Determine the [X, Y] coordinate at the center of the cell enclosing the given text.  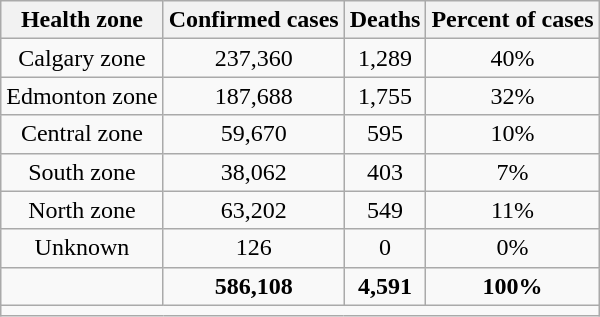
South zone [82, 172]
North zone [82, 210]
0% [512, 248]
4,591 [385, 286]
100% [512, 286]
11% [512, 210]
595 [385, 134]
63,202 [254, 210]
40% [512, 58]
Unknown [82, 248]
126 [254, 248]
Confirmed cases [254, 20]
Calgary zone [82, 58]
Deaths [385, 20]
Health zone [82, 20]
59,670 [254, 134]
10% [512, 134]
0 [385, 248]
38,062 [254, 172]
237,360 [254, 58]
549 [385, 210]
187,688 [254, 96]
1,755 [385, 96]
403 [385, 172]
7% [512, 172]
Percent of cases [512, 20]
Edmonton zone [82, 96]
Central zone [82, 134]
586,108 [254, 286]
32% [512, 96]
1,289 [385, 58]
